Identify which cell holds the provided text, then report its [X, Y] central coordinate. 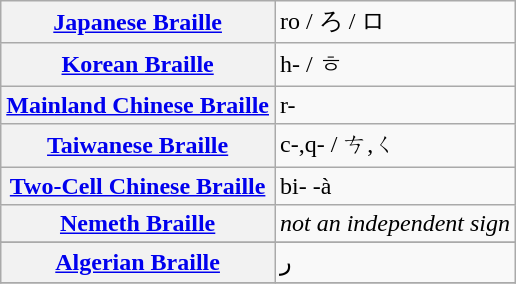
Korean Braille [138, 64]
c-,q- / ㄘ,ㄑ [394, 146]
bi- -à [394, 185]
ro / ろ / ロ [394, 22]
Taiwanese Braille [138, 146]
ر ‎ [394, 263]
Nemeth Braille [138, 224]
Algerian Braille [138, 263]
not an independent sign [394, 224]
Japanese Braille [138, 22]
Two-Cell Chinese Braille [138, 185]
Mainland Chinese Braille [138, 105]
r- [394, 105]
h- / ㅎ [394, 64]
